Return the [x, y] coordinate for the center point of the cell that contains the specified text.  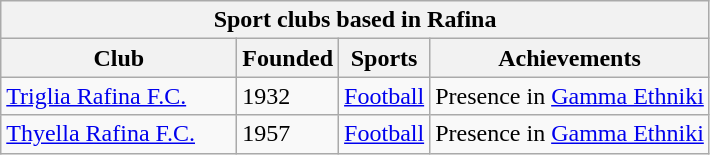
Achievements [570, 58]
Triglia Rafina F.C. [119, 96]
Sports [384, 58]
Club [119, 58]
Thyella Rafina F.C. [119, 134]
1957 [288, 134]
Founded [288, 58]
1932 [288, 96]
Sport clubs based in Rafina [356, 20]
